Scan for the cell matching the given text and deliver its [X, Y] coordinate at center. 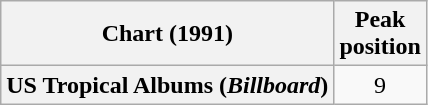
Chart (1991) [168, 34]
9 [380, 85]
US Tropical Albums (Billboard) [168, 85]
Peakposition [380, 34]
